Identify which cell holds the provided text, then report its [x, y] central coordinate. 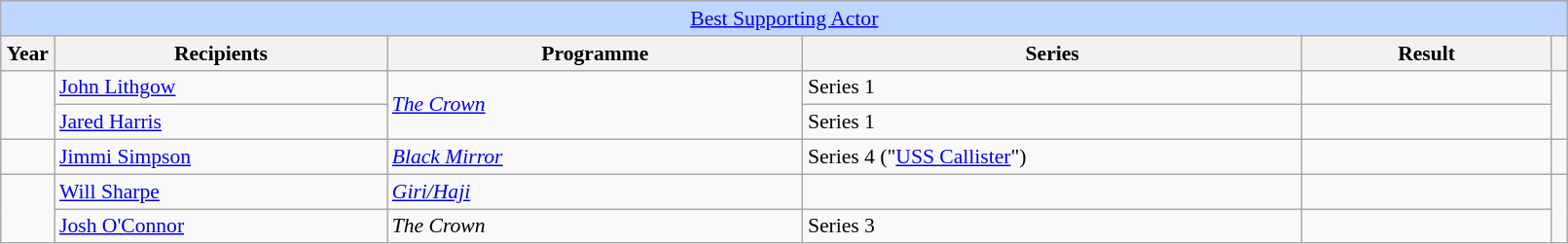
John Lithgow [221, 87]
Will Sharpe [221, 192]
Series 4 ("USS Callister") [1053, 157]
Josh O'Connor [221, 227]
Year [27, 53]
Series 3 [1053, 227]
Result [1426, 53]
Best Supporting Actor [784, 18]
Jared Harris [221, 122]
Series [1053, 53]
Jimmi Simpson [221, 157]
Programme [596, 53]
Recipients [221, 53]
Black Mirror [596, 157]
Giri/Haji [596, 192]
